Pinpoint the cell where the given text exists, returning its [X, Y] midpoint coordinate. 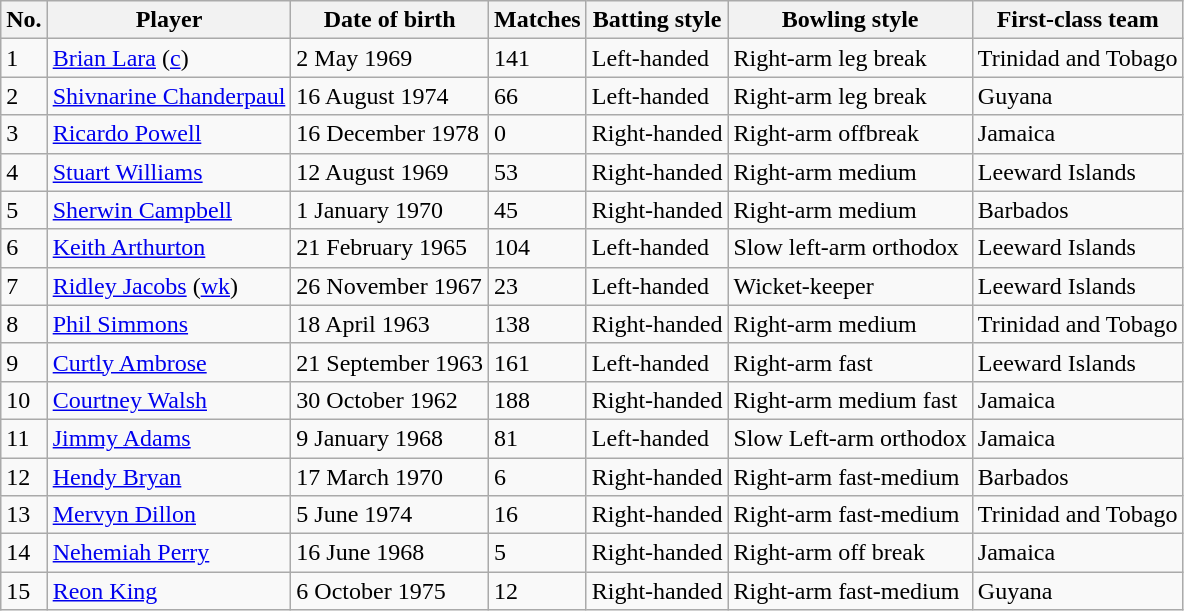
Brian Lara (c) [169, 58]
0 [538, 134]
Shivnarine Chanderpaul [169, 96]
81 [538, 438]
5 June 1974 [390, 515]
Keith Arthurton [169, 248]
45 [538, 210]
138 [538, 324]
Courtney Walsh [169, 400]
Batting style [657, 20]
1 [24, 58]
Ridley Jacobs (wk) [169, 286]
16 June 1968 [390, 553]
2 [24, 96]
Curtly Ambrose [169, 362]
Mervyn Dillon [169, 515]
9 [24, 362]
Right-arm fast [850, 362]
No. [24, 20]
15 [24, 591]
Right-arm off break [850, 553]
66 [538, 96]
13 [24, 515]
Matches [538, 20]
16 [538, 515]
Player [169, 20]
23 [538, 286]
161 [538, 362]
Jimmy Adams [169, 438]
Hendy Bryan [169, 477]
21 February 1965 [390, 248]
Right-arm medium fast [850, 400]
7 [24, 286]
16 August 1974 [390, 96]
First-class team [1078, 20]
4 [24, 172]
21 September 1963 [390, 362]
Reon King [169, 591]
3 [24, 134]
Ricardo Powell [169, 134]
Nehemiah Perry [169, 553]
26 November 1967 [390, 286]
Stuart Williams [169, 172]
1 January 1970 [390, 210]
9 January 1968 [390, 438]
Right-arm offbreak [850, 134]
30 October 1962 [390, 400]
188 [538, 400]
11 [24, 438]
12 August 1969 [390, 172]
16 December 1978 [390, 134]
Wicket-keeper [850, 286]
Slow Left-arm orthodox [850, 438]
8 [24, 324]
Date of birth [390, 20]
6 October 1975 [390, 591]
18 April 1963 [390, 324]
Bowling style [850, 20]
Phil Simmons [169, 324]
14 [24, 553]
141 [538, 58]
17 March 1970 [390, 477]
Sherwin Campbell [169, 210]
2 May 1969 [390, 58]
Slow left-arm orthodox [850, 248]
104 [538, 248]
53 [538, 172]
10 [24, 400]
